Scan for the cell matching the given text and deliver its (x, y) coordinate at center. 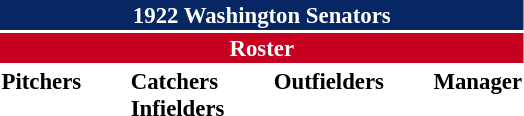
1922 Washington Senators (262, 15)
Roster (262, 48)
